Extract the [X, Y] coordinate from the center of the cell holding the provided text.  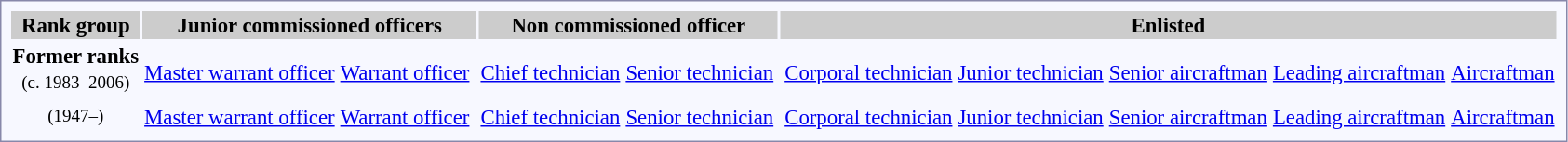
Junior commissioned officers [310, 25]
Rank group [76, 25]
Non commissioned officer [629, 25]
Enlisted [1169, 25]
(1947–) [76, 114]
Former ranks(c. 1983–2006) [76, 69]
